Extract the (X, Y) coordinate from the center of the cell holding the provided text.  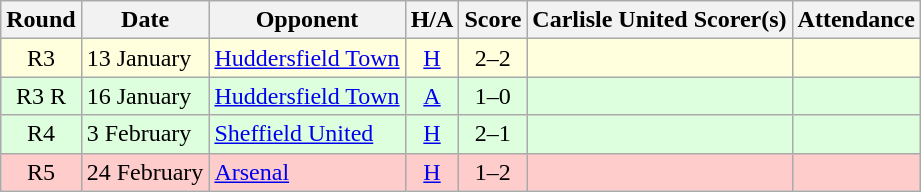
Round (41, 20)
R3 R (41, 96)
R5 (41, 172)
13 January (145, 58)
3 February (145, 134)
1–2 (493, 172)
Score (493, 20)
Attendance (856, 20)
Sheffield United (307, 134)
2–1 (493, 134)
A (432, 96)
Opponent (307, 20)
Date (145, 20)
1–0 (493, 96)
R4 (41, 134)
16 January (145, 96)
24 February (145, 172)
H/A (432, 20)
R3 (41, 58)
Arsenal (307, 172)
2–2 (493, 58)
Carlisle United Scorer(s) (660, 20)
